Output the (X, Y) coordinate of the center of the cell containing the given text.  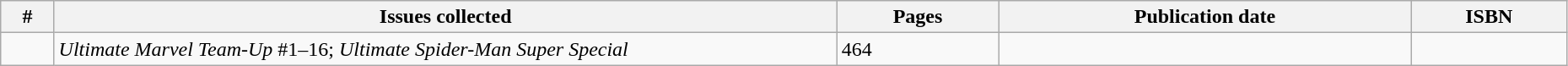
ISBN (1489, 17)
Ultimate Marvel Team-Up #1–16; Ultimate Spider-Man Super Special (445, 49)
# (27, 17)
Issues collected (445, 17)
Pages (918, 17)
Publication date (1205, 17)
464 (918, 49)
